Locate the cell with the specified text and output its (X, Y) center coordinate. 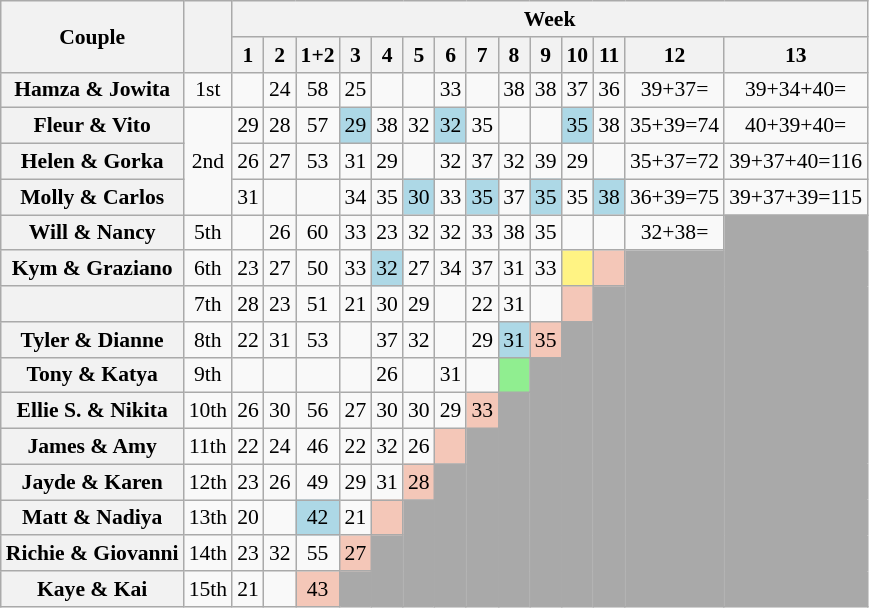
Molly & Carlos (92, 197)
2nd (208, 162)
13 (796, 55)
Couple (92, 36)
2 (280, 55)
1+2 (318, 55)
Kym & Graziano (92, 269)
1st (208, 90)
12 (674, 55)
Ellie S. & Nikita (92, 411)
14th (208, 554)
Tony & Katya (92, 375)
7th (208, 304)
8 (514, 55)
25 (356, 90)
9th (208, 375)
40+39+40= (796, 126)
42 (318, 518)
5 (419, 55)
8th (208, 340)
Fleur & Vito (92, 126)
Jayde & Karen (92, 482)
39 (546, 162)
5th (208, 233)
10th (208, 411)
39+34+40= (796, 90)
Richie & Giovanni (92, 554)
Helen & Gorka (92, 162)
56 (318, 411)
12th (208, 482)
7 (482, 55)
39+37+39=115 (796, 197)
Kaye & Kai (92, 589)
11th (208, 447)
35+39=74 (674, 126)
15th (208, 589)
6 (451, 55)
3 (356, 55)
43 (318, 589)
35+37=72 (674, 162)
13th (208, 518)
10 (578, 55)
32+38= (674, 233)
51 (318, 304)
1 (248, 55)
60 (318, 233)
55 (318, 554)
46 (318, 447)
9 (546, 55)
Hamza & Jowita (92, 90)
39+37+40=116 (796, 162)
James & Amy (92, 447)
36 (609, 90)
Week (550, 19)
Tyler & Dianne (92, 340)
4 (387, 55)
Will & Nancy (92, 233)
36+39=75 (674, 197)
6th (208, 269)
57 (318, 126)
11 (609, 55)
39+37= (674, 90)
58 (318, 90)
20 (248, 518)
49 (318, 482)
50 (318, 269)
Matt & Nadiya (92, 518)
